Provide the (X, Y) coordinate of the cell's center where the given text is located.  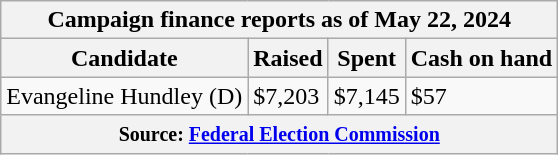
Candidate (124, 58)
$7,203 (288, 96)
$7,145 (366, 96)
Source: Federal Election Commission (280, 134)
$57 (481, 96)
Campaign finance reports as of May 22, 2024 (280, 20)
Cash on hand (481, 58)
Evangeline Hundley (D) (124, 96)
Raised (288, 58)
Spent (366, 58)
